For the text-containing cell, return its midpoint in (X, Y) coordinate format. 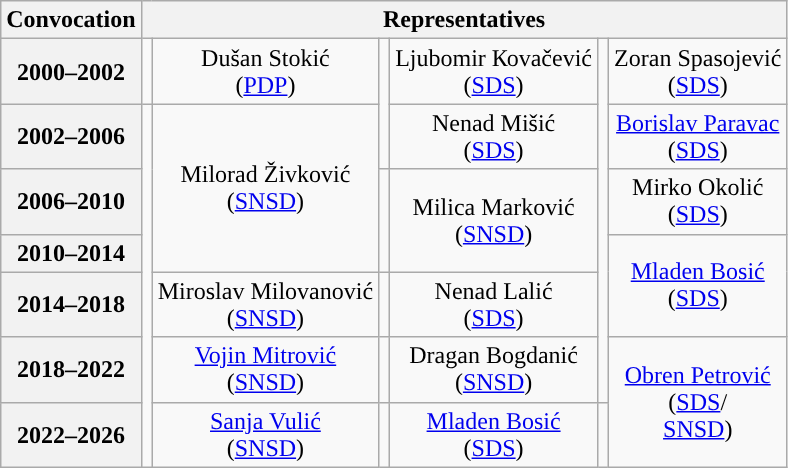
Obren Petrović(SDS/SNSD) (698, 402)
2018–2022 (71, 370)
Convocation (71, 20)
2010–2014 (71, 253)
Miroslav Milovanović (SNSD) (265, 304)
Vojin Mitrović(SNSD) (265, 370)
Sanja Vulić(SNSD) (265, 434)
2000–2002 (71, 72)
Ljubоmir Коvаčеvić(SDS) (494, 72)
Milorad Živković(SNSD) (265, 188)
Nenad Mišić(SDS) (494, 136)
Nenad Lalić(SDS) (494, 304)
Borislav Paravac(SDS) (698, 136)
Zоrаn Spаsоjеvić(SDS) (698, 72)
Representatives (464, 20)
2022–2026 (71, 434)
2014–2018 (71, 304)
2002–2006 (71, 136)
Dragan Bogdanić(SNSD) (494, 370)
Dušаn Stоkić(PDP) (265, 72)
Milica Marković(SNSD) (494, 220)
2006–2010 (71, 202)
Mirko Okolić(SDS) (698, 202)
